For the text-containing cell, return its midpoint in [X, Y] coordinate format. 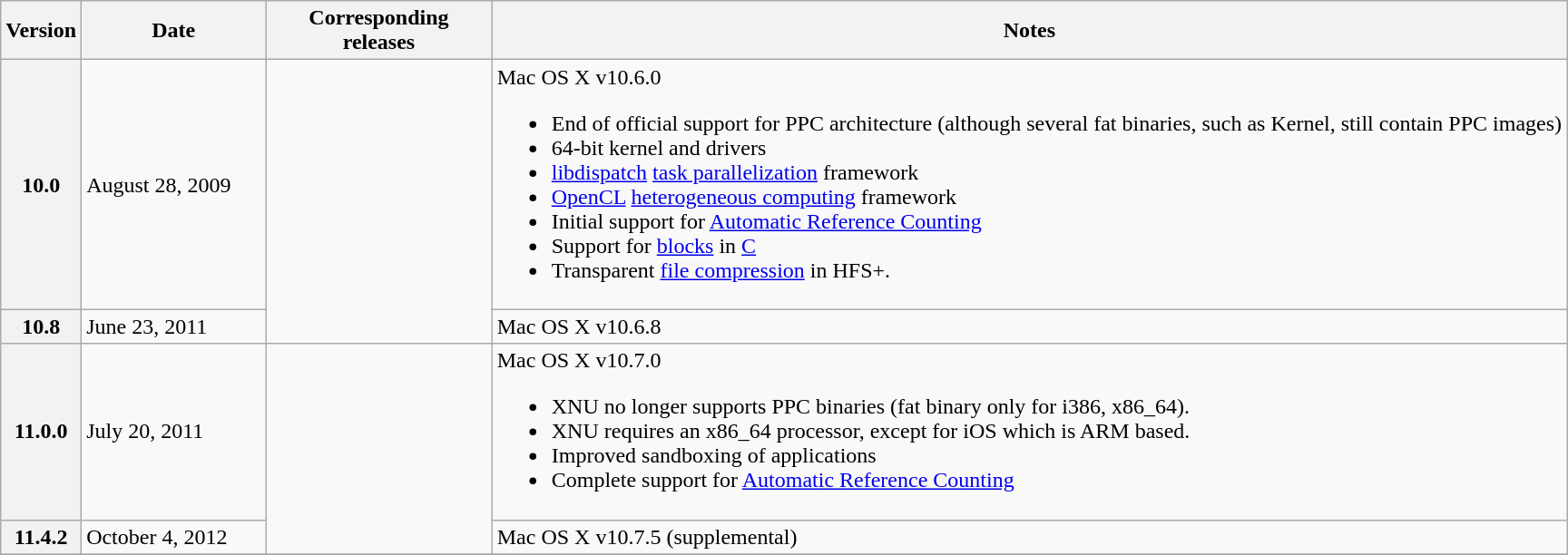
Version [42, 31]
August 28, 2009 [174, 185]
11.4.2 [42, 537]
July 20, 2011 [174, 432]
October 4, 2012 [174, 537]
10.8 [42, 326]
Date [174, 31]
Mac OS X v10.6.8 [1029, 326]
Mac OS X v10.7.5 (supplemental) [1029, 537]
11.0.0 [42, 432]
June 23, 2011 [174, 326]
Notes [1029, 31]
Corresponding releases [379, 31]
10.0 [42, 185]
